Identify which cell holds the provided text, then report its [X, Y] central coordinate. 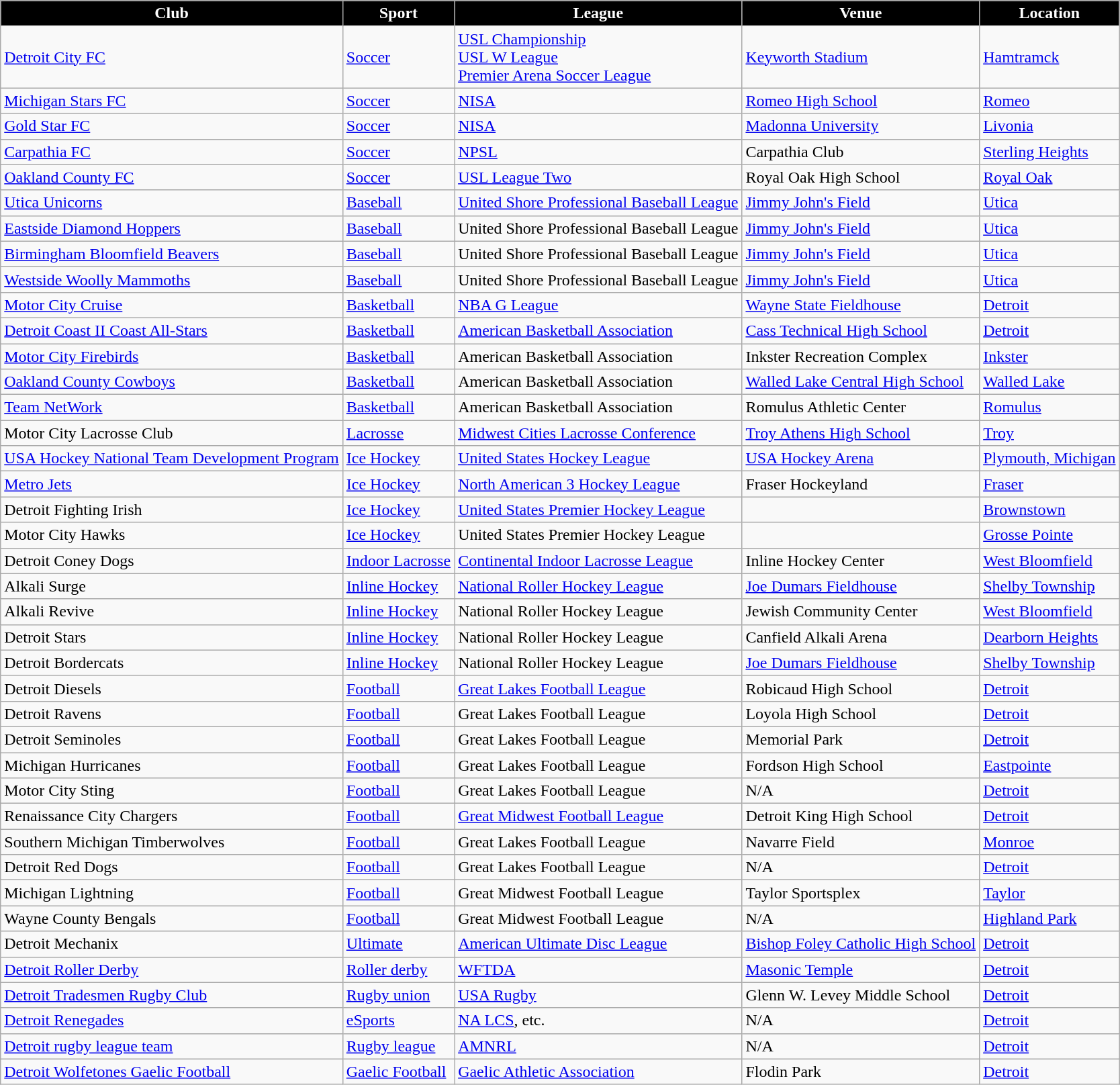
Wayne State Fieldhouse [861, 305]
Keyworth Stadium [861, 57]
Michigan Lightning [172, 893]
Roller derby [398, 970]
Walled Lake Central High School [861, 382]
Troy Athens High School [861, 433]
Jewish Community Center [861, 612]
Gaelic Football [398, 1072]
Hamtramck [1049, 57]
Detroit Wolfetones Gaelic Football [172, 1072]
NBA G League [598, 305]
Grosse Pointe [1049, 535]
Royal Oak High School [861, 177]
Madonna University [861, 126]
Birmingham Bloomfield Beavers [172, 254]
USL ChampionshipUSL W LeaguePremier Arena Soccer League [598, 57]
Plymouth, Michigan [1049, 459]
Eastpointe [1049, 765]
Detroit Diesels [172, 688]
Bishop Foley Catholic High School [861, 944]
Lacrosse [398, 433]
Inkster Recreation Complex [861, 357]
Gaelic Athletic Association [598, 1072]
Glenn W. Levey Middle School [861, 995]
Fordson High School [861, 765]
Detroit Stars [172, 637]
Robicaud High School [861, 688]
Motor City Hawks [172, 535]
Motor City Cruise [172, 305]
Detroit rugby league team [172, 1046]
Alkali Surge [172, 586]
USA Hockey Arena [861, 459]
Midwest Cities Lacrosse Conference [598, 433]
Detroit Mechanix [172, 944]
Utica Unicorns [172, 203]
Detroit King High School [861, 816]
Renaissance City Chargers [172, 816]
Detroit Tradesmen Rugby Club [172, 995]
Memorial Park [861, 739]
Westside Woolly Mammoths [172, 279]
American Ultimate Disc League [598, 944]
Detroit City FC [172, 57]
Wayne County Bengals [172, 918]
eSports [398, 1021]
United States Hockey League [598, 459]
Royal Oak [1049, 177]
Location [1049, 13]
Venue [861, 13]
Eastside Diamond Hoppers [172, 228]
Metro Jets [172, 484]
Detroit Bordercats [172, 663]
Romeo High School [861, 101]
Detroit Ravens [172, 714]
Sport [398, 13]
Romulus Athletic Center [861, 408]
Navarre Field [861, 842]
North American 3 Hockey League [598, 484]
USA Rugby [598, 995]
Ultimate [398, 944]
Carpathia FC [172, 152]
Club [172, 13]
NPSL [598, 152]
USL League Two [598, 177]
Monroe [1049, 842]
Flodin Park [861, 1072]
Detroit Coast II Coast All-Stars [172, 330]
Alkali Revive [172, 612]
Detroit Red Dogs [172, 867]
NA LCS, etc. [598, 1021]
Fraser Hockeyland [861, 484]
Highland Park [1049, 918]
Romeo [1049, 101]
Rugby league [398, 1046]
AMNRL [598, 1046]
Detroit Fighting Irish [172, 510]
Indoor Lacrosse [398, 561]
Continental Indoor Lacrosse League [598, 561]
Rugby union [398, 995]
Detroit Seminoles [172, 739]
Troy [1049, 433]
Masonic Temple [861, 970]
Southern Michigan Timberwolves [172, 842]
WFTDA [598, 970]
Oakland County FC [172, 177]
Brownstown [1049, 510]
Canfield Alkali Arena [861, 637]
Oakland County Cowboys [172, 382]
Detroit Roller Derby [172, 970]
Loyola High School [861, 714]
Cass Technical High School [861, 330]
Motor City Lacrosse Club [172, 433]
Detroit Renegades [172, 1021]
League [598, 13]
Carpathia Club [861, 152]
Inline Hockey Center [861, 561]
Romulus [1049, 408]
Detroit Coney Dogs [172, 561]
Dearborn Heights [1049, 637]
Michigan Stars FC [172, 101]
Livonia [1049, 126]
Motor City Sting [172, 791]
Taylor [1049, 893]
USA Hockey National Team Development Program [172, 459]
Motor City Firebirds [172, 357]
Sterling Heights [1049, 152]
Walled Lake [1049, 382]
Gold Star FC [172, 126]
Inkster [1049, 357]
Taylor Sportsplex [861, 893]
Team NetWork [172, 408]
Fraser [1049, 484]
Michigan Hurricanes [172, 765]
